Search for the cell housing the specified text and yield its (X, Y) center coordinate. 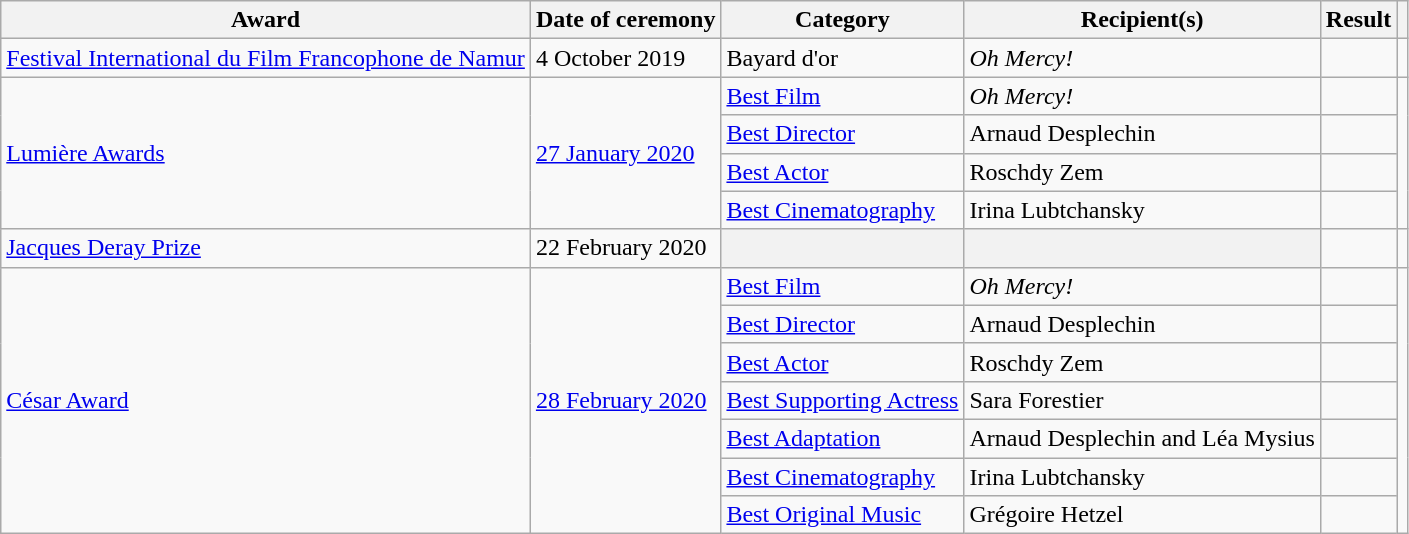
Grégoire Hetzel (1142, 515)
Award (266, 20)
Sara Forestier (1142, 400)
27 January 2020 (626, 153)
Category (842, 20)
Recipient(s) (1142, 20)
22 February 2020 (626, 248)
Best Adaptation (842, 438)
César Award (266, 400)
28 February 2020 (626, 400)
Lumière Awards (266, 153)
Bayard d'or (842, 58)
Arnaud Desplechin and Léa Mysius (1142, 438)
Jacques Deray Prize (266, 248)
Best Original Music (842, 515)
Best Supporting Actress (842, 400)
Date of ceremony (626, 20)
Festival International du Film Francophone de Namur (266, 58)
4 October 2019 (626, 58)
Result (1358, 20)
